Return (X, Y) of the center of cell containing provided text 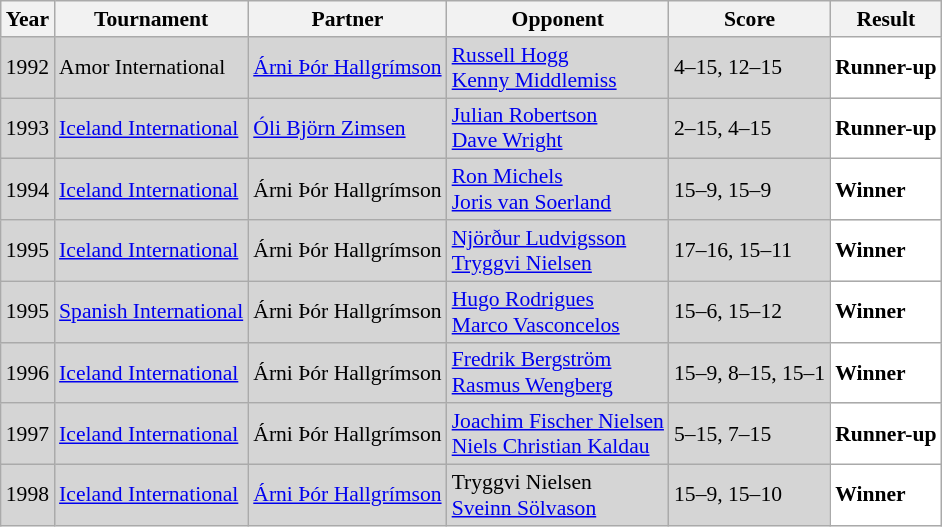
Russell Hogg Kenny Middlemiss (558, 68)
15–9, 8–15, 15–1 (750, 372)
15–9, 15–10 (750, 496)
Opponent (558, 19)
Spanish International (151, 312)
2–15, 4–15 (750, 128)
1998 (28, 496)
4–15, 12–15 (750, 68)
5–15, 7–15 (750, 434)
15–9, 15–9 (750, 190)
17–16, 15–11 (750, 250)
Tryggvi Nielsen Sveinn Sölvason (558, 496)
Njörður Ludvigsson Tryggvi Nielsen (558, 250)
Ron Michels Joris van Soerland (558, 190)
Score (750, 19)
1993 (28, 128)
Partner (347, 19)
Result (886, 19)
Joachim Fischer Nielsen Niels Christian Kaldau (558, 434)
1994 (28, 190)
1992 (28, 68)
1996 (28, 372)
Tournament (151, 19)
1997 (28, 434)
Julian Robertson Dave Wright (558, 128)
Hugo Rodrigues Marco Vasconcelos (558, 312)
Fredrik Bergström Rasmus Wengberg (558, 372)
15–6, 15–12 (750, 312)
Year (28, 19)
Óli Björn Zimsen (347, 128)
Amor International (151, 68)
